From the cell containing the given text, extract its center point as (X, Y) coordinate. 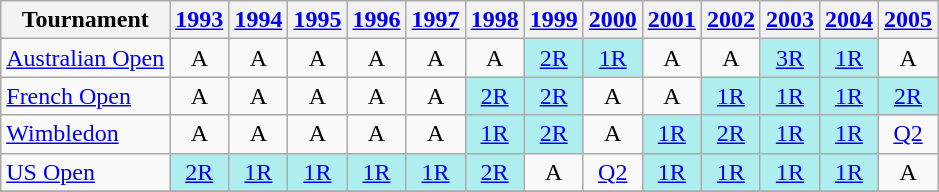
Australian Open (86, 58)
French Open (86, 96)
1998 (494, 20)
Wimbledon (86, 134)
1995 (318, 20)
1993 (200, 20)
1997 (436, 20)
2005 (908, 20)
1996 (376, 20)
Tournament (86, 20)
2000 (612, 20)
3R (790, 58)
US Open (86, 172)
1994 (258, 20)
2003 (790, 20)
1999 (554, 20)
2002 (730, 20)
2001 (672, 20)
2004 (848, 20)
